Locate the cell with the specified text and output its [x, y] center coordinate. 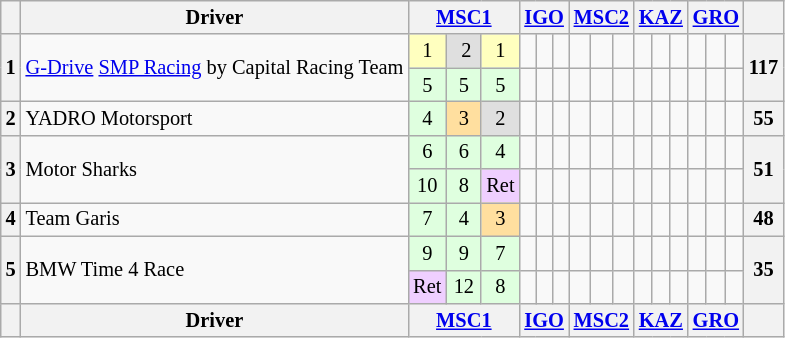
YADRO Motorsport [215, 118]
48 [764, 219]
12 [464, 287]
35 [764, 270]
10 [427, 186]
Team Garis [215, 219]
Motor Sharks [215, 168]
55 [764, 118]
117 [764, 68]
51 [764, 168]
BMW Time 4 Race [215, 270]
G-Drive SMP Racing by Capital Racing Team [215, 68]
